Determine the (X, Y) coordinate at the center of the cell enclosing the given text.  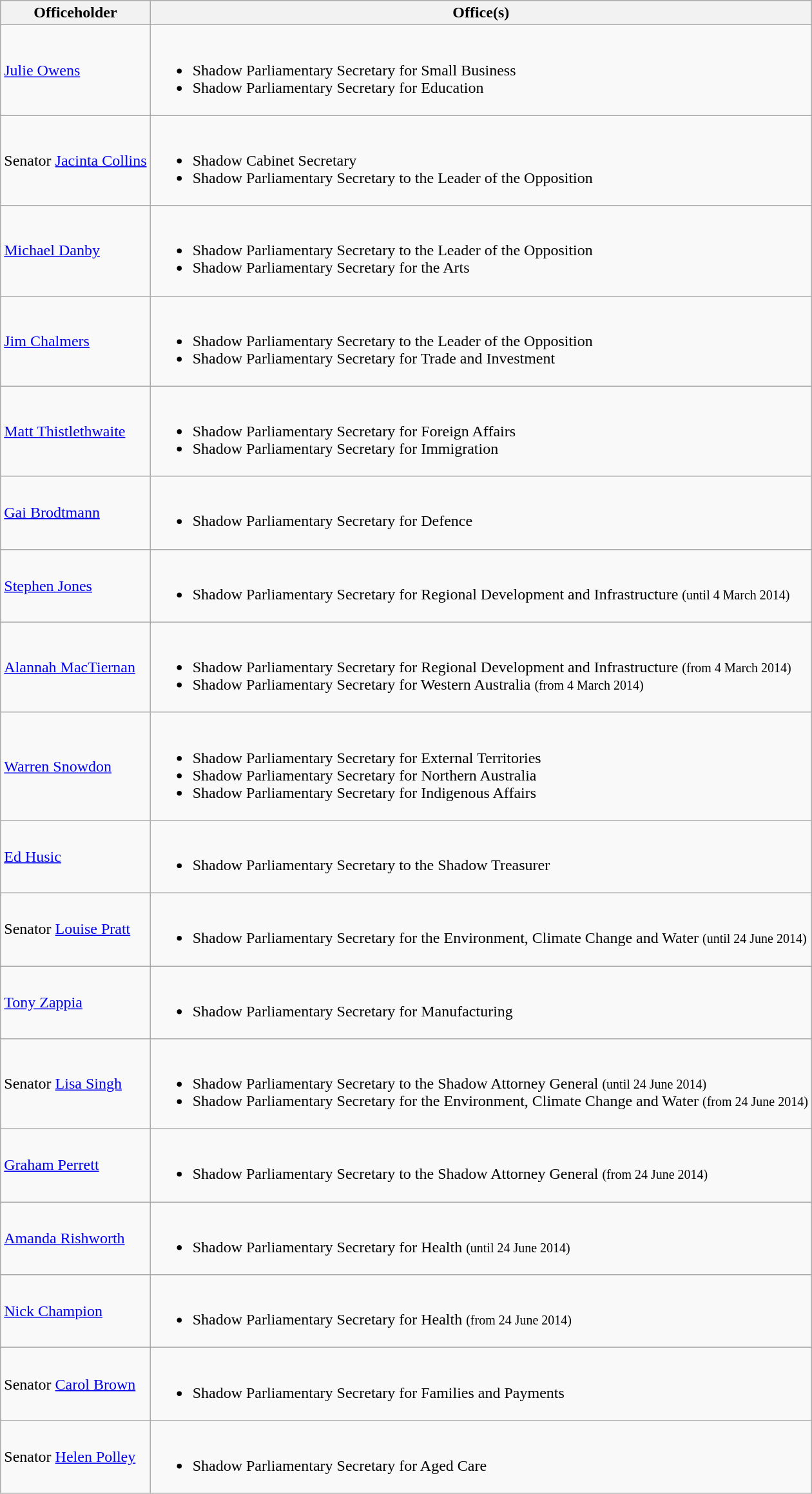
Shadow Parliamentary Secretary for Defence (481, 513)
Shadow Parliamentary Secretary to the Leader of the OppositionShadow Parliamentary Secretary for Trade and Investment (481, 341)
Office(s) (481, 13)
Shadow Parliamentary Secretary to the Shadow Attorney General (from 24 June 2014) (481, 1165)
Shadow Parliamentary Secretary for the Environment, Climate Change and Water (until 24 June 2014) (481, 929)
Shadow Parliamentary Secretary for Foreign AffairsShadow Parliamentary Secretary for Immigration (481, 431)
Shadow Parliamentary Secretary for Regional Development and Infrastructure (until 4 March 2014) (481, 585)
Shadow Cabinet SecretaryShadow Parliamentary Secretary to the Leader of the Opposition (481, 160)
Senator Carol Brown (75, 1384)
Graham Perrett (75, 1165)
Gai Brodtmann (75, 513)
Julie Owens (75, 70)
Shadow Parliamentary Secretary for Small BusinessShadow Parliamentary Secretary for Education (481, 70)
Alannah MacTiernan (75, 667)
Tony Zappia (75, 1002)
Senator Jacinta Collins (75, 160)
Shadow Parliamentary Secretary for Health (from 24 June 2014) (481, 1311)
Amanda Rishworth (75, 1239)
Shadow Parliamentary Secretary to the Shadow Treasurer (481, 856)
Shadow Parliamentary Secretary for Families and Payments (481, 1384)
Matt Thistlethwaite (75, 431)
Officeholder (75, 13)
Michael Danby (75, 251)
Shadow Parliamentary Secretary for Manufacturing (481, 1002)
Senator Helen Polley (75, 1457)
Senator Louise Pratt (75, 929)
Warren Snowdon (75, 766)
Senator Lisa Singh (75, 1084)
Shadow Parliamentary Secretary for Aged Care (481, 1457)
Stephen Jones (75, 585)
Nick Champion (75, 1311)
Shadow Parliamentary Secretary for Health (until 24 June 2014) (481, 1239)
Shadow Parliamentary Secretary to the Leader of the OppositionShadow Parliamentary Secretary for the Arts (481, 251)
Ed Husic (75, 856)
Jim Chalmers (75, 341)
